Search for the cell housing the specified text and yield its (x, y) center coordinate. 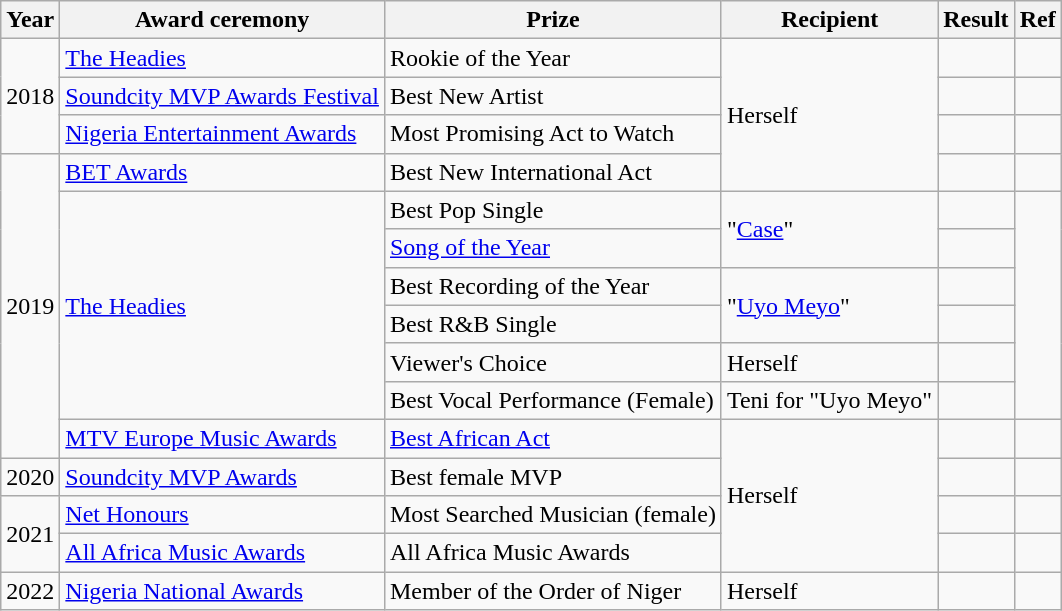
2019 (30, 305)
Most Promising Act to Watch (552, 134)
Best New International Act (552, 172)
BET Awards (222, 172)
Teni for "Uyo Meyo" (829, 400)
Member of the Order of Niger (552, 591)
Best Recording of the Year (552, 286)
Best female MVP (552, 477)
"Uyo Meyo" (829, 305)
Soundcity MVP Awards Festival (222, 96)
Best Vocal Performance (Female) (552, 400)
Award ceremony (222, 20)
Best African Act (552, 438)
Song of the Year (552, 248)
Viewer's Choice (552, 362)
Nigeria National Awards (222, 591)
MTV Europe Music Awards (222, 438)
Year (30, 20)
Best R&B Single (552, 324)
Ref (1038, 20)
2020 (30, 477)
Best Pop Single (552, 210)
"Case" (829, 229)
Prize (552, 20)
Recipient (829, 20)
Result (976, 20)
2022 (30, 591)
Most Searched Musician (female) (552, 515)
2018 (30, 96)
Best New Artist (552, 96)
Rookie of the Year (552, 58)
Nigeria Entertainment Awards (222, 134)
Soundcity MVP Awards (222, 477)
2021 (30, 534)
Net Honours (222, 515)
